Return the [x, y] coordinate for the center point of the cell that contains the specified text.  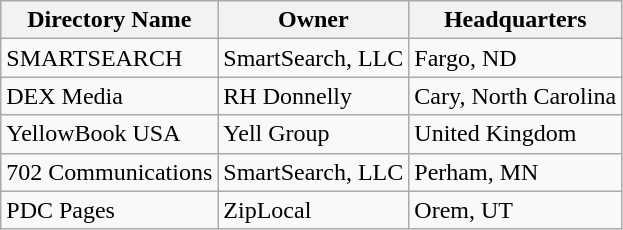
Yell Group [314, 134]
Owner [314, 20]
Directory Name [110, 20]
ZipLocal [314, 210]
Headquarters [516, 20]
YellowBook USA [110, 134]
Orem, UT [516, 210]
Fargo, ND [516, 58]
SMARTSEARCH [110, 58]
RH Donnelly [314, 96]
Cary, North Carolina [516, 96]
PDC Pages [110, 210]
Perham, MN [516, 172]
DEX Media [110, 96]
702 Communications [110, 172]
United Kingdom [516, 134]
